Identify which cell holds the provided text, then report its [x, y] central coordinate. 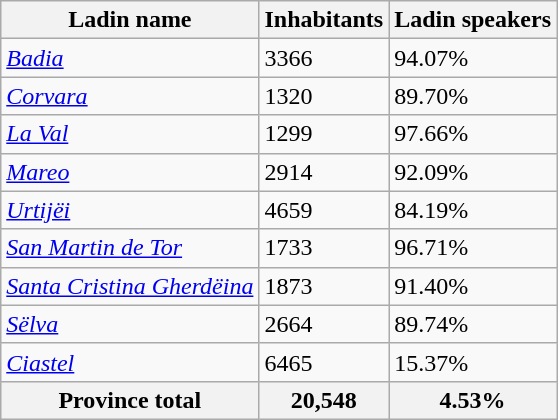
Ciastel [130, 362]
Sëlva [130, 324]
Corvara [130, 96]
97.66% [473, 134]
Urtijëi [130, 210]
92.09% [473, 172]
84.19% [473, 210]
94.07% [473, 58]
Mareo [130, 172]
Province total [130, 400]
Badia [130, 58]
6465 [324, 362]
1320 [324, 96]
4.53% [473, 400]
3366 [324, 58]
1733 [324, 248]
Santa Cristina Gherdëina [130, 286]
La Val [130, 134]
4659 [324, 210]
Inhabitants [324, 20]
89.74% [473, 324]
89.70% [473, 96]
20,548 [324, 400]
1299 [324, 134]
91.40% [473, 286]
15.37% [473, 362]
San Martin de Tor [130, 248]
2914 [324, 172]
Ladin name [130, 20]
1873 [324, 286]
Ladin speakers [473, 20]
96.71% [473, 248]
2664 [324, 324]
